Find where the given text appears and provide that cell's center as [X, Y] coordinate. 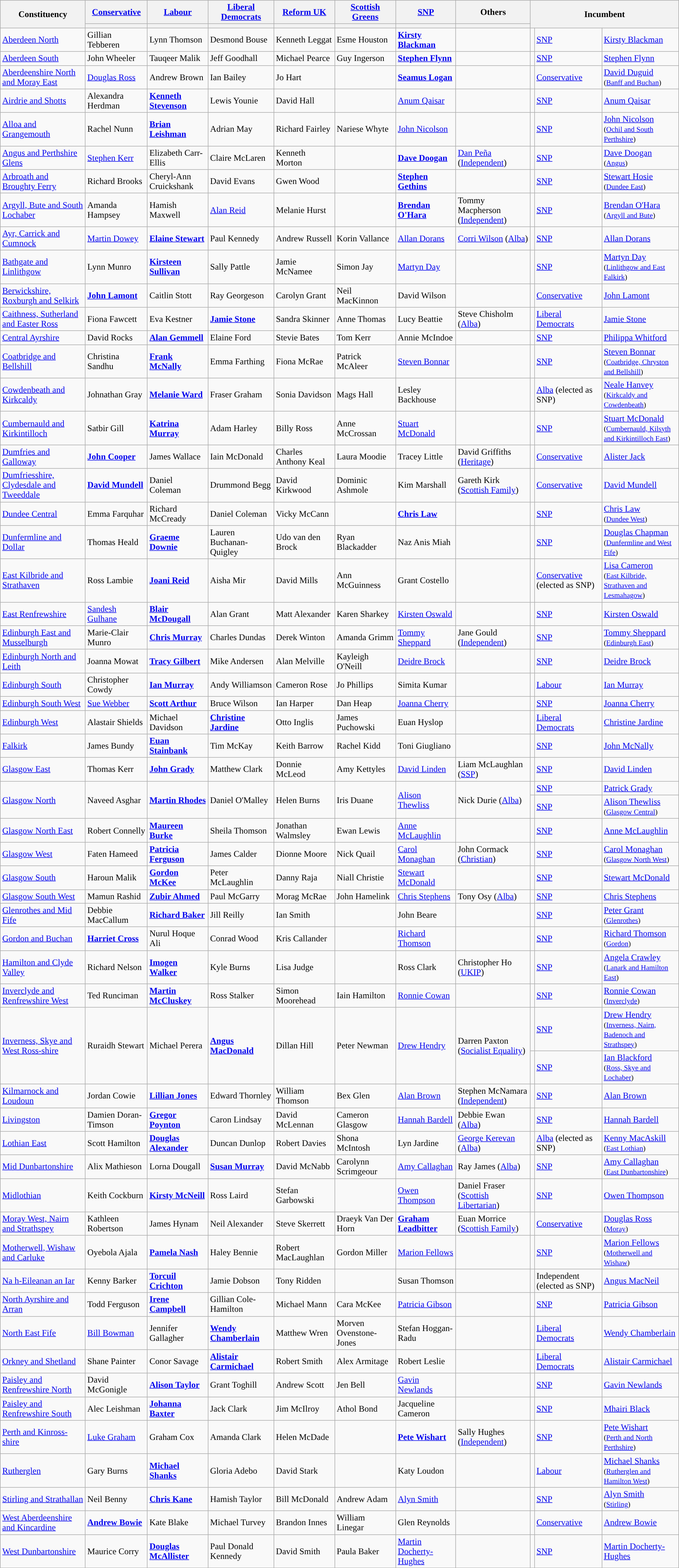
Debbie Ewan (Alba) [493, 1119]
Edward Thornley [241, 1096]
Harriet Cross [116, 938]
Midlothian [43, 1195]
Cheryl-Ann Cruickshank [178, 181]
Richard Thomson [426, 938]
Central Ayrshire [43, 338]
Udo van den Brock [304, 542]
Susan Thomson [426, 1281]
Peter Newman [365, 1046]
Glasgow South [43, 877]
Jamie McNamee [304, 267]
Robert Connelly [116, 830]
Chris Murray [178, 637]
Bill McDonald [304, 1499]
Caitlin Stott [178, 295]
Dan Heap [365, 703]
Gordon Miller [365, 1252]
Edinburgh West [43, 722]
Alec Leishman [116, 1409]
Ray Georgeson [241, 295]
North East Fife [43, 1333]
John McNally [640, 746]
Stevie Bates [304, 338]
Danny Raja [304, 877]
Angus MacDonald [241, 1046]
Richard Brooks [116, 181]
Michael Shanks(Rutherglen and Hamilton West) [640, 1470]
Patrick McAleer [365, 361]
Dillan Hill [304, 1046]
William Thomson [304, 1096]
Alister Jack [640, 457]
Philippa Whitford [640, 338]
Ian Harper [304, 703]
Andrew Brown [178, 77]
Alyn Smith [426, 1499]
Alison Taylor [178, 1385]
Brian Leishman [178, 129]
Shona McIntosh [365, 1143]
Michael Mann [304, 1304]
Robert Smith [304, 1362]
Helen Burns [304, 800]
Ross Stalker [241, 996]
Simita Kumar [426, 684]
Charles Anthony Keal [304, 457]
Stuart McDonald [426, 428]
Johnathan Gray [116, 395]
Matthew Wren [304, 1333]
Michael Davidson [178, 722]
Kenneth Leggat [304, 40]
Independent (elected as SNP) [568, 1281]
Stuart McDonald(Cumbernauld, Kilsyth and Kirkintilloch East) [640, 428]
Airdrie and Shotts [43, 101]
Martin Rhodes [178, 800]
Ayr, Carrick and Cumnock [43, 238]
Pamela Nash [178, 1252]
Glasgow West [43, 854]
Nurul Hoque Ali [178, 938]
Martyn Day(Linlithgow and East Falkirk) [640, 267]
Perth and Kinross-shire [43, 1437]
Steven Bonnar [426, 361]
Alison Thewliss(Glasgow Central) [640, 807]
Carol Monaghan(Glasgow North West) [640, 854]
Johanna Baxter [178, 1409]
Nick Durie (Alba) [493, 800]
David Smith [304, 1551]
Shane Painter [116, 1362]
Steve Chisholm (Alba) [493, 319]
Debbie MacCallum [116, 915]
Ian Blackford(Ross, Skye and Lochaber) [640, 1067]
Neil Alexander [241, 1224]
Graham Cox [178, 1437]
East Kilbride and Strathaven [43, 581]
Cumbernauld and Kirkintilloch [43, 428]
Douglas Ross [116, 77]
Mamun Rashid [116, 896]
Matt Alexander [304, 614]
Paisley and Renfrewshire South [43, 1409]
Maurice Corry [116, 1551]
Conor Savage [178, 1362]
Lynn Munro [116, 267]
Lewis Younie [241, 101]
Kris Callander [304, 938]
Chris Law [426, 514]
West Dunbartonshire [43, 1551]
Conservative (elected as SNP) [568, 581]
Elaine Stewart [178, 238]
Dave Doogan(Angus) [640, 157]
Tony Osy (Alba) [493, 896]
Annie McIndoe [426, 338]
Glasgow North East [43, 830]
Adrian May [241, 129]
Daniel Fraser (Scottish Libertarian) [493, 1195]
Adam Harley [241, 428]
Jamie Dobson [241, 1281]
Ruraidh Stewart [116, 1046]
Nick Quail [365, 854]
Arbroath and Broughty Ferry [43, 181]
Cameron Glasgow [365, 1119]
Sonia Davidson [304, 395]
David Rocks [116, 338]
Rutherglen [43, 1470]
Iain Hamilton [365, 996]
Robert Davies [304, 1143]
Kirsty McNeill [178, 1195]
David Duguid(Banff and Buchan) [640, 77]
Kathleen Robertson [116, 1224]
Gordon McKee [178, 877]
Sue Webber [116, 703]
Jennifer Gallagher [178, 1333]
John Cormack (Christian) [493, 854]
Morven Ovenstone-Jones [365, 1333]
Drummond Begg [241, 485]
Helen McDade [304, 1437]
Jeff Goodhall [241, 58]
Claire McLaren [241, 157]
Darren Paxton (Socialist Equality) [493, 1046]
Carolynn Scrimgeour [365, 1167]
Douglas McAllister [178, 1551]
Marion Fellows(Motherwell and Wishaw) [640, 1252]
Jane Gould (Independent) [493, 637]
Gary Burns [116, 1470]
Melanie Hurst [304, 210]
Martin Dowey [116, 238]
Dionne Moore [304, 854]
Douglas Chapman(Dunfermline and West Fife) [640, 542]
Ian Bailey [241, 77]
Damien Doran-Timson [116, 1119]
Edinburgh North and Leith [43, 661]
Others [493, 12]
Naz Anis Miah [426, 542]
Gillian Tebberen [116, 40]
Dumfries and Galloway [43, 457]
Brendan O'Hara(Argyll and Bute) [640, 210]
Lesley Backhouse [426, 395]
Livingston [43, 1119]
Mike Andersen [241, 661]
Steven Bonnar(Coatbridge, Chryston and Bellshill) [640, 361]
Michael Perera [178, 1046]
Amanda Grimm [365, 637]
Tommy Sheppard [426, 637]
Euan Hyslop [426, 722]
Alan Reid [241, 210]
William Linegar [365, 1523]
Marie-Clair Munro [116, 637]
Simon Moorehead [304, 996]
David McGonigle [116, 1385]
Laura Moodie [365, 457]
Michael Shanks [178, 1470]
Peter McLaughlin [241, 877]
John Beare [426, 915]
Rachel Nunn [116, 129]
Robert Leslie [426, 1362]
Conrad Wood [241, 938]
Sally Hughes (Independent) [493, 1437]
Ross Lambie [116, 581]
David Stark [304, 1470]
Patrick Grady [640, 788]
Alyn Smith(Stirling) [640, 1499]
Alexandra Herdman [116, 101]
Otto Inglis [304, 722]
John Wheeler [116, 58]
Kenneth Stevenson [178, 101]
Imogen Walker [178, 967]
Sally Pattle [241, 267]
Carol Monaghan [426, 854]
Emma Farthing [241, 361]
Kenny MacAskill(East Lothian) [640, 1143]
Morag McRae [304, 896]
Gloria Adebo [241, 1470]
Inverness, Skye and West Ross-shire [43, 1046]
Christopher Cowdy [116, 684]
David Evans [241, 181]
Ann McGuinness [365, 581]
East Renfrewshire [43, 614]
Michael Turvey [241, 1523]
Marion Fellows [426, 1252]
Kim Marshall [426, 485]
Graeme Downie [178, 542]
Motherwell, Wishaw and Carluke [43, 1252]
Kirsteen Sullivan [178, 267]
Paul Donald Kennedy [241, 1551]
David Wilson [426, 295]
Oyebola Ajala [116, 1252]
Paul McGarry [241, 896]
Thomas Kerr [116, 769]
Aberdeen North [43, 40]
Dunfermline and Dollar [43, 542]
Alan Melville [304, 661]
Aberdeen South [43, 58]
Jordan Cowie [116, 1096]
Drew Hendry(Inverness, Nairn, Badenoch and Strathspey) [640, 1029]
Faten Hameed [116, 854]
Lillian Jones [178, 1096]
Fiona McRae [304, 361]
Neale Hanvey(Kirkcaldy and Cowdenbeath) [640, 395]
Ronnie Cowan [426, 996]
Chris Kane [178, 1499]
Maureen Burke [178, 830]
Sheila Thomson [241, 830]
Tim McKay [241, 746]
Christopher Ho (UKIP) [493, 967]
Neil Benny [116, 1499]
Richard Fairley [304, 129]
Orkney and Shetland [43, 1362]
Kate Blake [178, 1523]
Cameron Rose [304, 684]
Sandesh Gulhane [116, 614]
Na h-Eileanan an Iar [43, 1281]
Grant Costello [426, 581]
Bathgate and Linlithgow [43, 267]
Scott Arthur [178, 703]
Alloa and Grangemouth [43, 129]
Gareth Kirk (Scottish Family) [493, 485]
Sandra Skinner [304, 319]
Glenrothes and Mid Fife [43, 915]
Joanna Mowat [116, 661]
David Griffiths (Heritage) [493, 457]
James Bundy [116, 746]
Jim McIlroy [304, 1409]
Charles Dundas [241, 637]
John Cooper [116, 457]
Daniel O'Malley [241, 800]
Irene Campbell [178, 1304]
George Kerevan (Alba) [493, 1143]
Liam McLaughlan (SSP) [493, 769]
Lucy Beattie [426, 319]
Alan Grant [241, 614]
Neil MacKinnon [365, 295]
Chris Law(Dundee West) [640, 514]
Lisa Judge [304, 967]
Carolyn Grant [304, 295]
Iain McDonald [241, 457]
Tony Ridden [304, 1281]
North Ayrshire and Arran [43, 1304]
Billy Ross [304, 428]
John Hamelink [365, 896]
Christina Sandhu [116, 361]
Edinburgh South West [43, 703]
Tauqeer Malik [178, 58]
Paisley and Renfrewshire North [43, 1385]
Inverclyde and Renfrewshire West [43, 996]
David McLennan [304, 1119]
Gordon and Buchan [43, 938]
Gregor Poynton [178, 1119]
Kilmarnock and Loudoun [43, 1096]
Reform UK [304, 12]
John Nicolson [426, 129]
Karen Sharkey [365, 614]
Jacqueline Cameron [426, 1409]
Stephen Gethins [426, 181]
Patricia Ferguson [178, 854]
Jonathan Walmsley [304, 830]
Hamish Taylor [241, 1499]
Alison Thewliss [426, 800]
Tommy Sheppard(Edinburgh East) [640, 637]
Pete Wishart [426, 1437]
Athol Bond [365, 1409]
Dan Peña (Independent) [493, 157]
Angus and Perthshire Glens [43, 157]
Jo Hart [304, 77]
Blair McDougall [178, 614]
Lorna Dougall [178, 1167]
Jo Phillips [365, 684]
Simon Jay [365, 267]
Hamilton and Clyde Valley [43, 967]
Keith Cockburn [116, 1195]
Aberdeenshire North and Moray East [43, 77]
Torcuil Crichton [178, 1281]
Amanda Clark [241, 1437]
Fraser Graham [241, 395]
Amy Callaghan(East Dunbartonshire) [640, 1167]
Vicky McCann [304, 514]
Stefan Garbowski [304, 1195]
Jack Clark [241, 1409]
John Nicolson(Ochil and South Perthshire) [640, 129]
Glen Reynolds [426, 1523]
Ewan Lewis [365, 830]
Glasgow South West [43, 896]
Ray James (Alba) [493, 1167]
James Hynam [178, 1224]
Ross Laird [241, 1195]
Alastair Shields [116, 722]
Elizabeth Carr-Ellis [178, 157]
Mags Hall [365, 395]
Grant Toghill [241, 1385]
Andy Williamson [241, 684]
Brandon Innes [304, 1523]
Ted Runciman [116, 996]
Bruce Wilson [241, 703]
Alan Gemmell [178, 338]
Matthew Clark [241, 769]
Elaine Ford [241, 338]
Dundee Central [43, 514]
Edinburgh South [43, 684]
Tracy Gilbert [178, 661]
Berwickshire, Roxburgh and Selkirk [43, 295]
Angus MacNeil [640, 1281]
Bex Glen [365, 1096]
Fiona Fawcett [116, 319]
Constituency [43, 14]
Incumbent [604, 14]
Todd Ferguson [116, 1304]
Alex Armitage [365, 1362]
Andrew Scott [304, 1385]
Kenneth Morton [304, 157]
Amanda Hampsey [116, 210]
James Puchowski [365, 722]
Euan Morrice (Scottish Family) [493, 1224]
Edinburgh East and Musselburgh [43, 637]
Cowdenbeath and Kirkcaldy [43, 395]
Steve Skerrett [304, 1224]
Paula Baker [365, 1551]
Brendan O'Hara [426, 210]
Angela Crawley(Lanark and Hamilton East) [640, 967]
Melanie Ward [178, 395]
Lothian East [43, 1143]
Ian Smith [304, 915]
Korin Vallance [365, 238]
Jen Bell [365, 1385]
David Kirkwood [304, 485]
Seamus Logan [426, 77]
Toni Giugliano [426, 746]
Dumfriesshire, Clydesdale and Tweeddale [43, 485]
Alix Mathieson [116, 1167]
Frank McNally [178, 361]
Esme Houston [365, 40]
Aisha Mir [241, 581]
Stefan Hoggan-Radu [426, 1333]
Katy Loudon [426, 1470]
Luke Graham [116, 1437]
Desmond Bouse [241, 40]
Drew Hendry [426, 1046]
Lisa Cameron(East Kilbride, Strathaven and Lesmahagow) [640, 581]
Glasgow East [43, 769]
Michael Pearce [304, 58]
Stephen Kerr [116, 157]
Peter Grant(Glenrothes) [640, 915]
Andrew Adam [365, 1499]
James Wallace [178, 457]
David Mills [304, 581]
Anne Thomas [365, 319]
Satbir Gill [116, 428]
Dave Doogan [426, 157]
Pete Wishart(Perth and North Perthshire) [640, 1437]
Douglas Ross(Moray) [640, 1224]
Katrina Murray [178, 428]
Richard McCready [178, 514]
Lauren Buchanan-Quigley [241, 542]
Haroun Malik [116, 877]
Rachel Kidd [365, 746]
Tom Kerr [365, 338]
Argyll, Bute and South Lochaber [43, 210]
Donnie McLeod [304, 769]
Moray West, Nairn and Strathspey [43, 1224]
Glasgow North [43, 800]
Gillian Cole-Hamilton [241, 1304]
Bill Bowman [116, 1333]
Martyn Day [426, 267]
Stewart Hosie(Dundee East) [640, 181]
Graham Leadbitter [426, 1224]
Amy Callaghan [426, 1167]
Guy Ingerson [365, 58]
Tommy Macpherson (Independent) [493, 210]
Naveed Asghar [116, 800]
Ryan Blackadder [365, 542]
Haley Bennie [241, 1252]
Douglas Alexander [178, 1143]
Scott Hamilton [116, 1143]
Zubir Ahmed [178, 896]
Coatbridge and Bellshill [43, 361]
Thomas Heald [116, 542]
Richard Thomson(Gordon) [640, 938]
Ronnie Cowan(Inverclyde) [640, 996]
Eva Kestner [178, 319]
Nariese Whyte [365, 129]
Anne McCrossan [365, 428]
Tracey Little [426, 457]
Susan Murray [241, 1167]
Corri Wilson (Alba) [493, 238]
Hamish Maxwell [178, 210]
Draeyk Van Der Horn [365, 1224]
Emma Farquhar [116, 514]
Paul Kennedy [241, 238]
Caron Lindsay [241, 1119]
Scottish Greens [365, 12]
Keith Barrow [304, 746]
Martin McCluskey [178, 996]
David McNabb [304, 1167]
James Calder [241, 854]
Falkirk [43, 746]
Gwen Wood [304, 181]
Euan Stainbank [178, 746]
Andrew Russell [304, 238]
Kenny Barker [116, 1281]
Lyn Jardine [426, 1143]
Stephen McNamara (Independent) [493, 1096]
Jill Reilly [241, 915]
Lynn Thomson [178, 40]
Richard Baker [178, 915]
Caithness, Sutherland and Easter Ross [43, 319]
Stirling and Strathallan [43, 1499]
Kayleigh O'Neill [365, 661]
Cara McKee [365, 1304]
Mhairi Black [640, 1409]
Robert MacLaughlan [304, 1252]
Duncan Dunlop [241, 1143]
Dominic Ashmole [365, 485]
David Hall [304, 101]
West Aberdeenshire and Kincardine [43, 1523]
John Grady [178, 769]
Niall Christie [365, 877]
Derek Winton [304, 637]
Amy Kettyles [365, 769]
Richard Nelson [116, 967]
Ross Clark [426, 967]
Kyle Burns [241, 967]
Iris Duane [365, 800]
Mid Dunbartonshire [43, 1167]
Joani Reid [178, 581]
